Locate the cell with the specified text and output its [x, y] center coordinate. 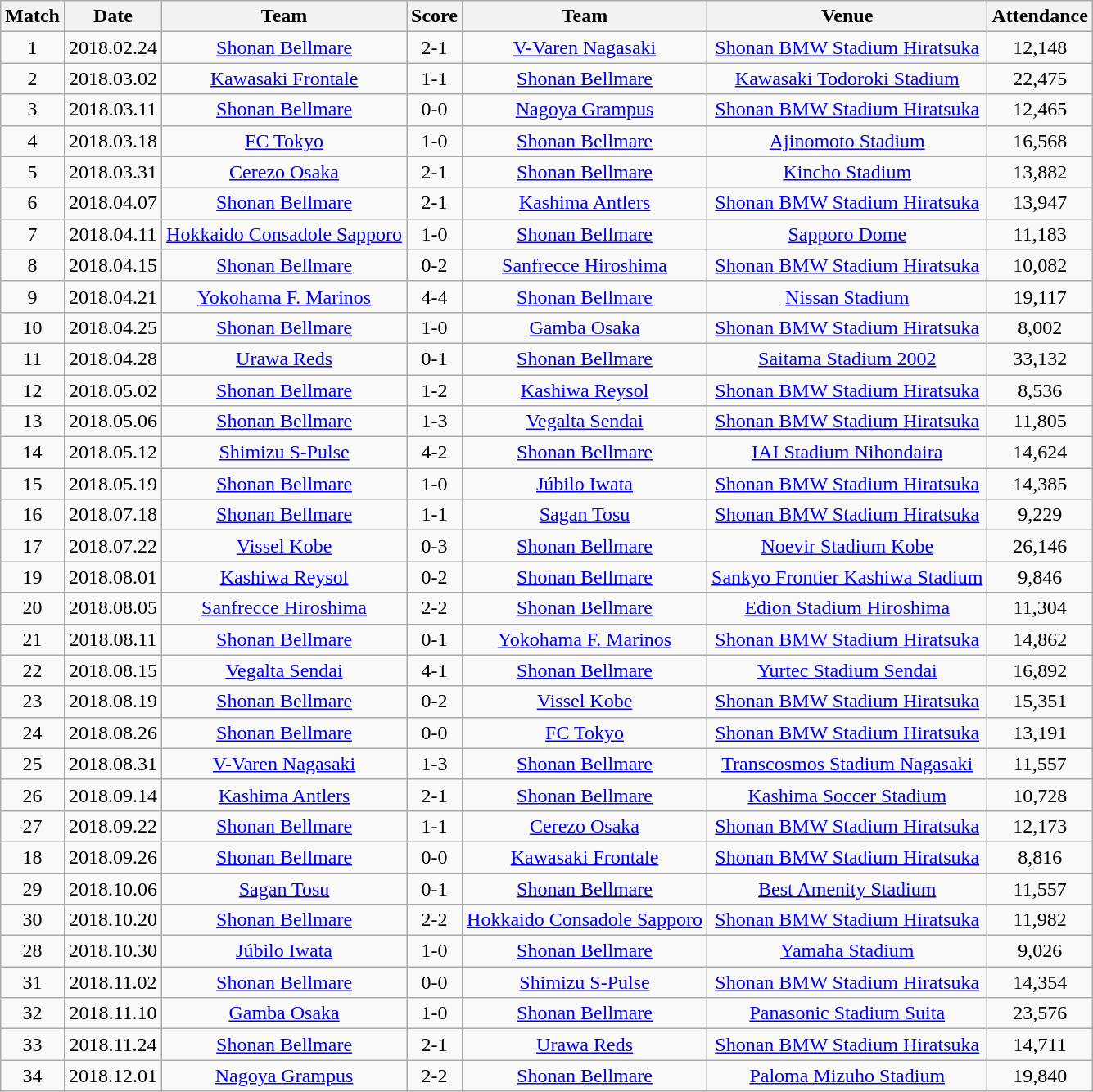
8,536 [1040, 390]
9 [33, 296]
13 [33, 422]
2018.08.11 [113, 639]
11,805 [1040, 422]
33 [33, 1045]
2018.08.19 [113, 702]
26,146 [1040, 546]
2018.02.24 [113, 47]
34 [33, 1076]
18 [33, 857]
8 [33, 265]
Sapporo Dome [847, 234]
2018.03.18 [113, 141]
2018.08.05 [113, 608]
8,816 [1040, 857]
27 [33, 826]
2018.10.06 [113, 888]
2018.11.24 [113, 1045]
15,351 [1040, 702]
19,117 [1040, 296]
Venue [847, 16]
2018.07.18 [113, 515]
2018.04.25 [113, 327]
2018.08.01 [113, 577]
20 [33, 608]
13,947 [1040, 203]
1 [33, 47]
29 [33, 888]
13,882 [1040, 172]
IAI Stadium Nihondaira [847, 453]
23,576 [1040, 1013]
2018.10.30 [113, 951]
13,191 [1040, 733]
3 [33, 110]
16,568 [1040, 141]
Attendance [1040, 16]
28 [33, 951]
31 [33, 982]
Paloma Mizuho Stadium [847, 1076]
5 [33, 172]
2018.03.11 [113, 110]
10,728 [1040, 795]
Ajinomoto Stadium [847, 141]
11,982 [1040, 920]
4-4 [435, 296]
10,082 [1040, 265]
Date [113, 16]
16 [33, 515]
23 [33, 702]
22 [33, 670]
2 [33, 79]
2018.11.10 [113, 1013]
9,846 [1040, 577]
14,354 [1040, 982]
4 [33, 141]
Nissan Stadium [847, 296]
2018.08.31 [113, 764]
2018.07.22 [113, 546]
26 [33, 795]
2018.08.26 [113, 733]
2018.09.22 [113, 826]
25 [33, 764]
2018.09.14 [113, 795]
21 [33, 639]
Score [435, 16]
Kashima Soccer Stadium [847, 795]
14,624 [1040, 453]
9,026 [1040, 951]
2018.04.11 [113, 234]
12,465 [1040, 110]
2018.03.02 [113, 79]
2018.05.12 [113, 453]
14,711 [1040, 1045]
14,385 [1040, 484]
2018.05.19 [113, 484]
7 [33, 234]
Yurtec Stadium Sendai [847, 670]
14,862 [1040, 639]
Saitama Stadium 2002 [847, 359]
8,002 [1040, 327]
19 [33, 577]
2018.12.01 [113, 1076]
11 [33, 359]
22,475 [1040, 79]
Best Amenity Stadium [847, 888]
2018.04.07 [113, 203]
Match [33, 16]
12,173 [1040, 826]
12 [33, 390]
17 [33, 546]
30 [33, 920]
Panasonic Stadium Suita [847, 1013]
32 [33, 1013]
2018.04.21 [113, 296]
2018.04.28 [113, 359]
10 [33, 327]
2018.04.15 [113, 265]
Yamaha Stadium [847, 951]
6 [33, 203]
16,892 [1040, 670]
2018.10.20 [113, 920]
4-1 [435, 670]
Kawasaki Todoroki Stadium [847, 79]
2018.05.06 [113, 422]
2018.08.15 [113, 670]
2018.09.26 [113, 857]
2018.11.02 [113, 982]
Sankyo Frontier Kashiwa Stadium [847, 577]
Transcosmos Stadium Nagasaki [847, 764]
2018.05.02 [113, 390]
Kincho Stadium [847, 172]
24 [33, 733]
14 [33, 453]
15 [33, 484]
Noevir Stadium Kobe [847, 546]
0-3 [435, 546]
33,132 [1040, 359]
1-2 [435, 390]
9,229 [1040, 515]
4-2 [435, 453]
Edion Stadium Hiroshima [847, 608]
11,183 [1040, 234]
12,148 [1040, 47]
2018.03.31 [113, 172]
19,840 [1040, 1076]
11,304 [1040, 608]
